Determine the (x, y) coordinate at the center of the cell enclosing the given text.  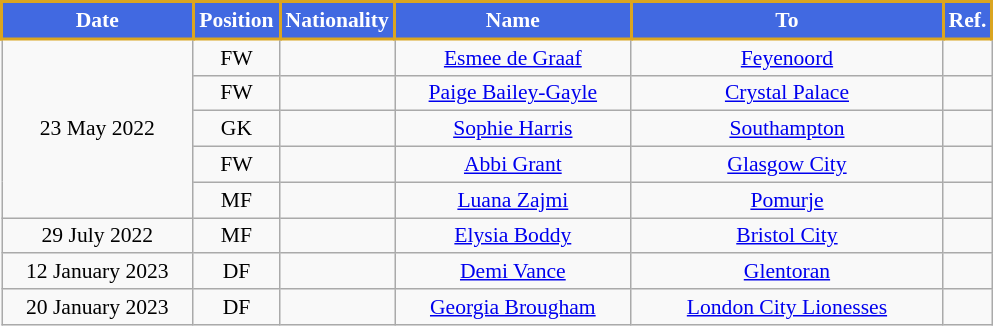
Southampton (787, 129)
Glasgow City (787, 165)
GK (236, 129)
Nationality (338, 20)
Position (236, 20)
Crystal Palace (787, 93)
Sophie Harris (514, 129)
Name (514, 20)
To (787, 20)
Esmee de Graaf (514, 57)
12 January 2023 (98, 272)
Ref. (968, 20)
Feyenoord (787, 57)
Date (98, 20)
Demi Vance (514, 272)
Elysia Boddy (514, 236)
29 July 2022 (98, 236)
Bristol City (787, 236)
Abbi Grant (514, 165)
23 May 2022 (98, 128)
20 January 2023 (98, 307)
Georgia Brougham (514, 307)
Pomurje (787, 200)
Paige Bailey-Gayle (514, 93)
Glentoran (787, 272)
Luana Zajmi (514, 200)
London City Lionesses (787, 307)
